Scan for the cell matching the given text and deliver its (X, Y) coordinate at center. 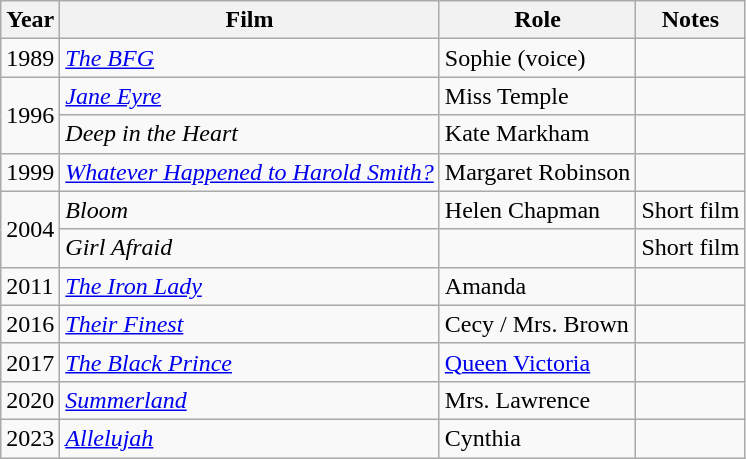
Whatever Happened to Harold Smith? (250, 172)
Notes (690, 20)
The Black Prince (250, 362)
Their Finest (250, 324)
Cynthia (538, 438)
Queen Victoria (538, 362)
Jane Eyre (250, 96)
Cecy / Mrs. Brown (538, 324)
Girl Afraid (250, 248)
Mrs. Lawrence (538, 400)
Amanda (538, 286)
2011 (30, 286)
2004 (30, 229)
1999 (30, 172)
2016 (30, 324)
2017 (30, 362)
Allelujah (250, 438)
Year (30, 20)
Helen Chapman (538, 210)
The BFG (250, 58)
Kate Markham (538, 134)
Bloom (250, 210)
1996 (30, 115)
Deep in the Heart (250, 134)
2023 (30, 438)
The Iron Lady (250, 286)
1989 (30, 58)
Role (538, 20)
Summerland (250, 400)
Miss Temple (538, 96)
Margaret Robinson (538, 172)
Sophie (voice) (538, 58)
Film (250, 20)
2020 (30, 400)
